Scan for the cell matching the given text and deliver its (x, y) coordinate at center. 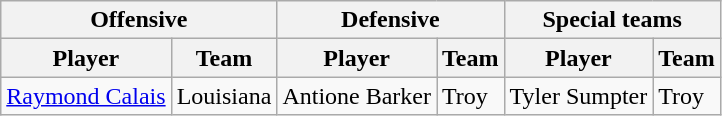
Tyler Sumpter (578, 96)
Special teams (612, 20)
Antione Barker (357, 96)
Louisiana (224, 96)
Defensive (390, 20)
Raymond Calais (86, 96)
Offensive (139, 20)
